Provide the [x, y] coordinate of the cell's center where the given text is located.  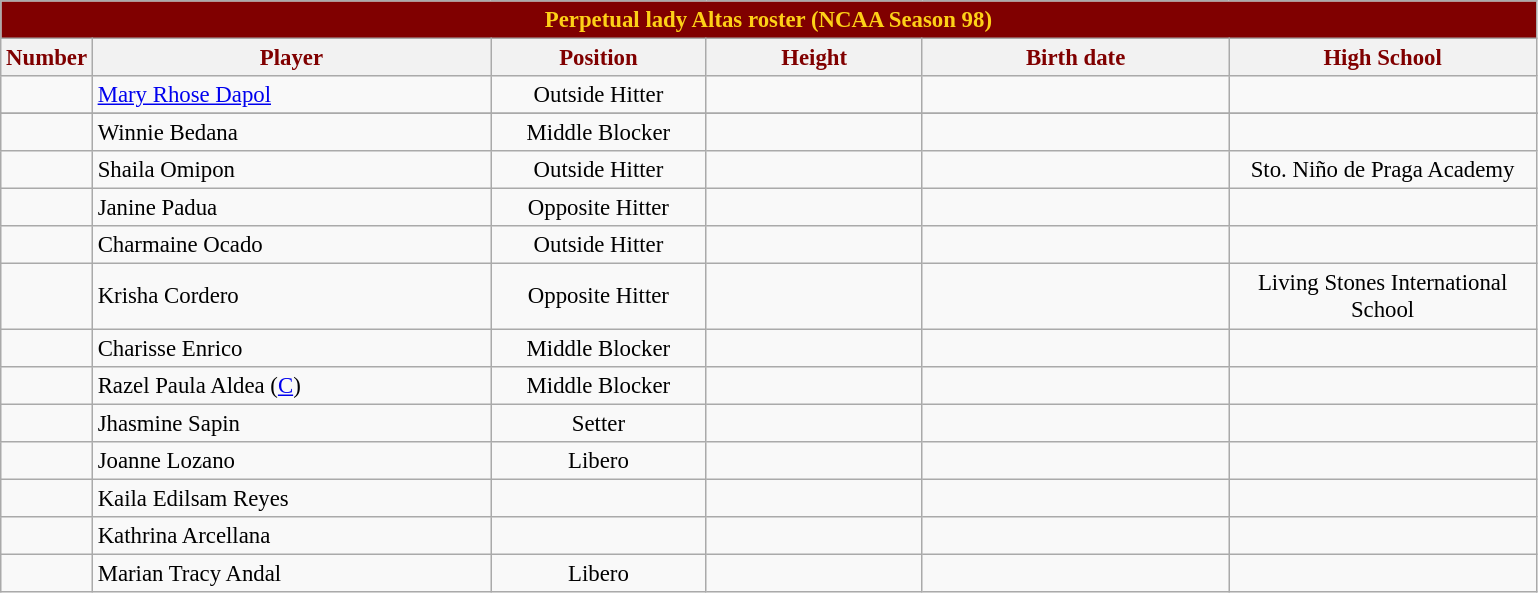
Position [599, 58]
Jhasmine Sapin [291, 423]
Player [291, 58]
Number [47, 58]
Living Stones International School [1382, 296]
Janine Padua [291, 208]
Charisse Enrico [291, 348]
Marian Tracy Andal [291, 573]
High School [1382, 58]
Joanne Lozano [291, 460]
Mary Rhose Dapol [291, 95]
Kaila Edilsam Reyes [291, 498]
Kathrina Arcellana [291, 536]
Sto. Niño de Praga Academy [1382, 170]
Birth date [1076, 58]
Krisha Cordero [291, 296]
Winnie Bedana [291, 133]
Setter [599, 423]
Razel Paula Aldea (C) [291, 385]
Perpetual lady Altas roster (NCAA Season 98) [768, 20]
Charmaine Ocado [291, 245]
Height [814, 58]
Shaila Omipon [291, 170]
